Detect which cell encompasses the target text, then output its [X, Y] center coordinate. 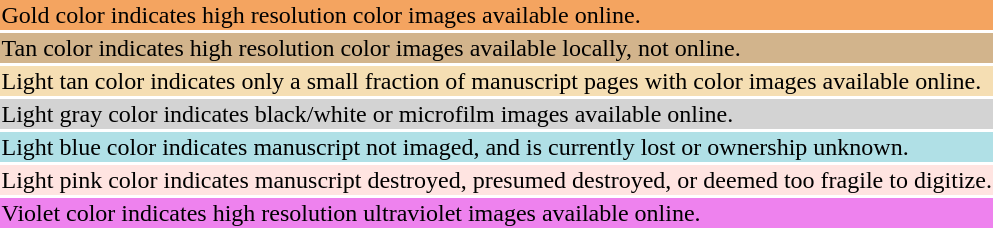
Light pink color indicates manuscript destroyed, presumed destroyed, or deemed too fragile to digitize. [496, 180]
Light blue color indicates manuscript not imaged, and is currently lost or ownership unknown. [496, 147]
Light gray color indicates black/white or microfilm images available online. [496, 114]
Tan color indicates high resolution color images available locally, not online. [496, 48]
Light tan color indicates only a small fraction of manuscript pages with color images available online. [496, 81]
Violet color indicates high resolution ultraviolet images available online. [496, 213]
Gold color indicates high resolution color images available online. [496, 15]
